Extract the (X, Y) coordinate from the center of the cell holding the provided text.  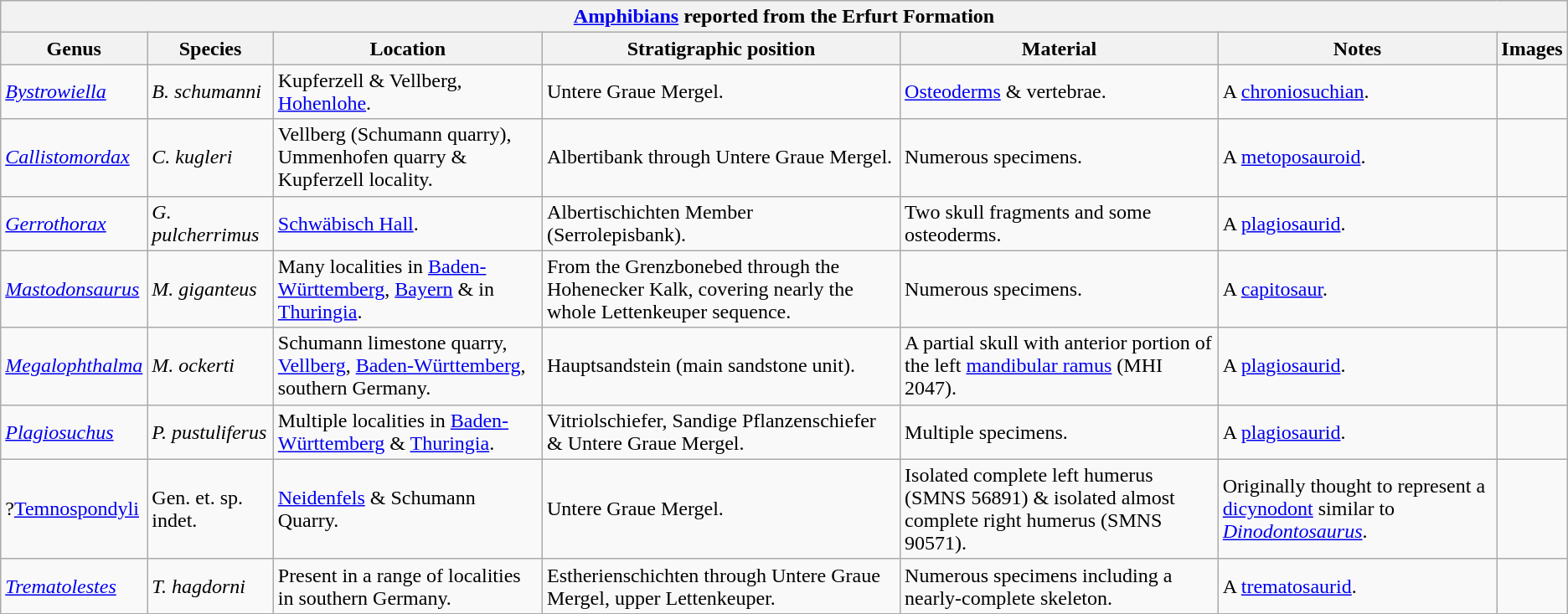
Neidenfels & Schumann Quarry. (407, 509)
M. giganteus (210, 289)
Numerous specimens including a nearly-complete skeleton. (1060, 586)
G. pulcherrimus (210, 223)
A capitosaur. (1357, 289)
Mastodonsaurus (74, 289)
Albertischichten Member (Serrolepisbank). (720, 223)
Trematolestes (74, 586)
B. schumanni (210, 92)
Osteoderms & vertebrae. (1060, 92)
?Temnospondyli (74, 509)
M. ockerti (210, 366)
Albertibank through Untere Graue Mergel. (720, 157)
Multiple specimens. (1060, 432)
Isolated complete left humerus (SMNS 56891) & isolated almost complete right humerus (SMNS 90571). (1060, 509)
Hauptsandstein (main sandstone unit). (720, 366)
A trematosaurid. (1357, 586)
Images (1532, 49)
Schumann limestone quarry, Vellberg, Baden-Württemberg, southern Germany. (407, 366)
C. kugleri (210, 157)
Amphibians reported from the Erfurt Formation (784, 17)
Species (210, 49)
From the Grenzbonebed through the Hohenecker Kalk, covering nearly the whole Lettenkeuper sequence. (720, 289)
Vitriolschiefer, Sandige Pflanzenschiefer & Untere Graue Mergel. (720, 432)
Estherienschichten through Untere Graue Mergel, upper Lettenkeuper. (720, 586)
Genus (74, 49)
Notes (1357, 49)
Stratigraphic position (720, 49)
A metoposauroid. (1357, 157)
Present in a range of localities in southern Germany. (407, 586)
Bystrowiella (74, 92)
P. pustuliferus (210, 432)
Material (1060, 49)
Plagiosuchus (74, 432)
Many localities in Baden-Württemberg, Bayern & in Thuringia. (407, 289)
Callistomordax (74, 157)
Two skull fragments and some osteoderms. (1060, 223)
Schwäbisch Hall. (407, 223)
Megalophthalma (74, 366)
A chroniosuchian. (1357, 92)
Originally thought to represent a dicynodont similar to Dinodontosaurus. (1357, 509)
Gen. et. sp. indet. (210, 509)
A partial skull with anterior portion of the left mandibular ramus (MHI 2047). (1060, 366)
Vellberg (Schumann quarry), Ummenhofen quarry & Kupferzell locality. (407, 157)
Kupferzell & Vellberg, Hohenlohe. (407, 92)
T. hagdorni (210, 586)
Multiple localities in Baden-Württemberg & Thuringia. (407, 432)
Location (407, 49)
Gerrothorax (74, 223)
